Return the [x, y] coordinate for the center point of the cell that contains the specified text.  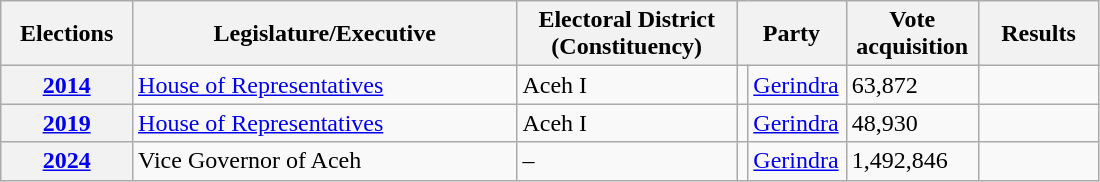
63,872 [912, 85]
Vote acquisition [912, 34]
2024 [67, 161]
Results [1038, 34]
Electoral District (Constituency) [627, 34]
Vice Governor of Aceh [325, 161]
1,492,846 [912, 161]
2014 [67, 85]
2019 [67, 123]
– [627, 161]
Legislature/Executive [325, 34]
48,930 [912, 123]
Party [792, 34]
Elections [67, 34]
